Search for the cell housing the specified text and yield its (X, Y) center coordinate. 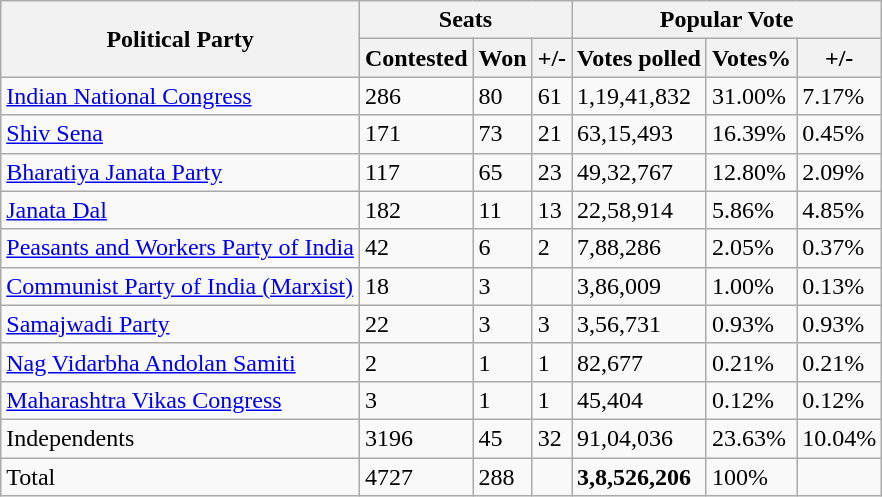
100% (751, 477)
1.00% (751, 286)
Communist Party of India (Marxist) (180, 286)
Samajwadi Party (180, 324)
16.39% (751, 134)
91,04,036 (640, 438)
7.17% (840, 96)
3,8,526,206 (640, 477)
5.86% (751, 210)
21 (552, 134)
12.80% (751, 172)
Won (502, 58)
Nag Vidarbha Andolan Samiti (180, 362)
23.63% (751, 438)
0.45% (840, 134)
45 (502, 438)
4727 (416, 477)
Indian National Congress (180, 96)
Contested (416, 58)
6 (502, 248)
22 (416, 324)
45,404 (640, 400)
10.04% (840, 438)
4.85% (840, 210)
171 (416, 134)
7,88,286 (640, 248)
Popular Vote (727, 20)
63,15,493 (640, 134)
286 (416, 96)
Maharashtra Vikas Congress (180, 400)
288 (502, 477)
42 (416, 248)
Independents (180, 438)
1,19,41,832 (640, 96)
Votes polled (640, 58)
0.37% (840, 248)
23 (552, 172)
117 (416, 172)
2.05% (751, 248)
73 (502, 134)
32 (552, 438)
65 (502, 172)
82,677 (640, 362)
18 (416, 286)
Shiv Sena (180, 134)
31.00% (751, 96)
49,32,767 (640, 172)
Janata Dal (180, 210)
3196 (416, 438)
13 (552, 210)
80 (502, 96)
3,56,731 (640, 324)
182 (416, 210)
0.13% (840, 286)
Peasants and Workers Party of India (180, 248)
Total (180, 477)
Seats (465, 20)
Votes% (751, 58)
61 (552, 96)
22,58,914 (640, 210)
Political Party (180, 39)
2.09% (840, 172)
3,86,009 (640, 286)
11 (502, 210)
Bharatiya Janata Party (180, 172)
